Capture the cell that displays the provided text and extract its [x, y] central coordinate. 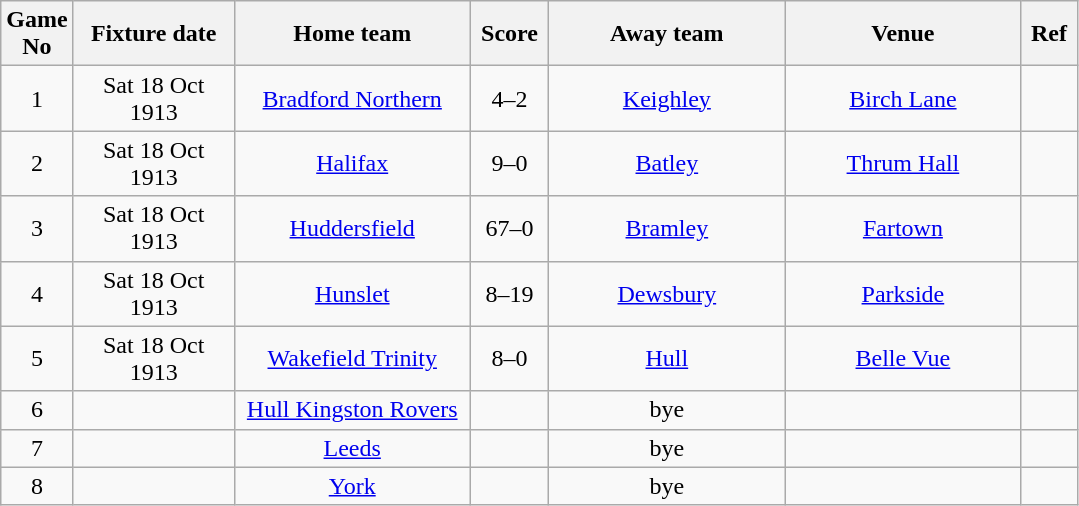
Huddersfield [352, 228]
Bradford Northern [352, 98]
Leeds [352, 448]
Batley [667, 164]
7 [37, 448]
Dewsbury [667, 294]
67–0 [510, 228]
Belle Vue [903, 358]
Thrum Hall [903, 164]
Keighley [667, 98]
9–0 [510, 164]
Parkside [903, 294]
1 [37, 98]
Game No [37, 34]
Home team [352, 34]
Venue [903, 34]
Away team [667, 34]
8 [37, 486]
Wakefield Trinity [352, 358]
Score [510, 34]
2 [37, 164]
Fartown [903, 228]
Hunslet [352, 294]
8–19 [510, 294]
Hull Kingston Rovers [352, 410]
Ref [1049, 34]
Halifax [352, 164]
8–0 [510, 358]
Bramley [667, 228]
Birch Lane [903, 98]
4–2 [510, 98]
5 [37, 358]
6 [37, 410]
York [352, 486]
4 [37, 294]
Hull [667, 358]
Fixture date [154, 34]
3 [37, 228]
